Find where the given text appears and provide that cell's center as (x, y) coordinate. 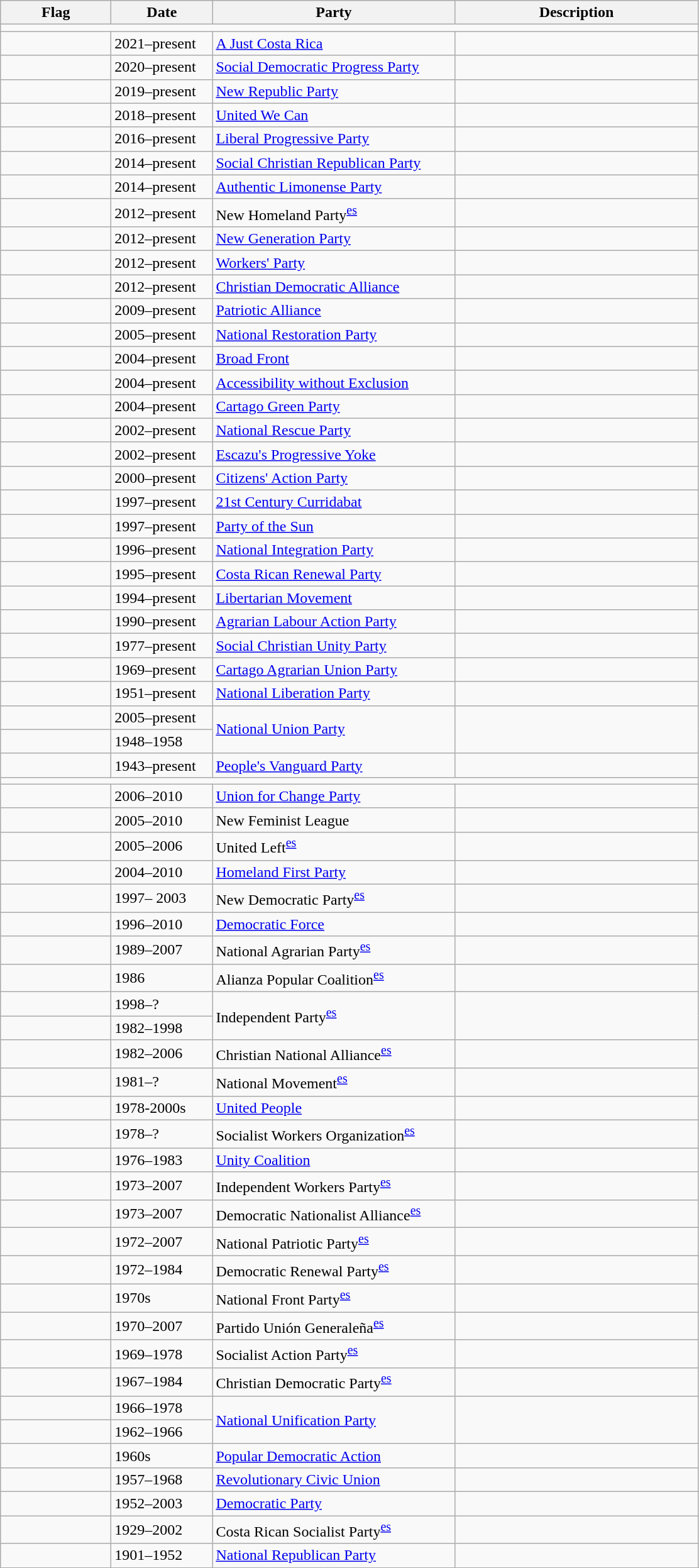
Socialist Workers Organizationes (334, 1134)
Social Democratic Progress Party (334, 67)
National Restoration Party (334, 334)
1976–1983 (162, 1160)
Workers' Party (334, 263)
1901–1952 (162, 1555)
2016–present (162, 139)
Authentic Limonense Party (334, 187)
Agrarian Labour Action Party (334, 622)
1982–2006 (162, 1054)
1978–? (162, 1134)
1986 (162, 978)
Costa Rican Socialist Partyes (334, 1529)
Democratic Nationalist Alliancees (334, 1213)
1981–? (162, 1083)
New Democratic Partyes (334, 898)
1960s (162, 1455)
Escazu's Progressive Yoke (334, 454)
1957–1968 (162, 1479)
1929–2002 (162, 1529)
1972–1984 (162, 1270)
1962–1966 (162, 1432)
Alianza Popular Coalitiones (334, 978)
Democratic Party (334, 1503)
United We Can (334, 115)
Description (576, 13)
Liberal Progressive Party (334, 139)
2005–2006 (162, 846)
1969–1978 (162, 1354)
Revolutionary Civic Union (334, 1479)
1943–present (162, 765)
2005–2010 (162, 820)
1994–present (162, 598)
United People (334, 1108)
2000–present (162, 478)
Libertarian Movement (334, 598)
Social Christian Unity Party (334, 646)
Democratic Force (334, 924)
New Generation Party (334, 239)
Patriotic Alliance (334, 311)
National Integration Party (334, 550)
New Feminist League (334, 820)
2020–present (162, 67)
1970s (162, 1298)
New Republic Party (334, 91)
United Leftes (334, 846)
1990–present (162, 622)
1967–1984 (162, 1382)
Costa Rican Renewal Party (334, 574)
Independent Workers Partyes (334, 1186)
2019–present (162, 91)
2006–2010 (162, 796)
1970–2007 (162, 1327)
Christian Democratic Partyes (334, 1382)
National Liberation Party (334, 693)
National Rescue Party (334, 430)
Homeland First Party (334, 872)
Social Christian Republican Party (334, 163)
1952–2003 (162, 1503)
Cartago Agrarian Union Party (334, 670)
Flag (56, 13)
Citizens' Action Party (334, 478)
Christian National Alliancees (334, 1054)
1989–2007 (162, 951)
Date (162, 13)
National Agrarian Partyes (334, 951)
2004–2010 (162, 872)
1969–present (162, 670)
Union for Change Party (334, 796)
National Patriotic Partyes (334, 1242)
New Homeland Partyes (334, 213)
National Unification Party (334, 1420)
1998–? (162, 1004)
1982–1998 (162, 1028)
1977–present (162, 646)
2021–present (162, 43)
Independent Partyes (334, 1016)
National Movementes (334, 1083)
Unity Coalition (334, 1160)
2009–present (162, 311)
1978-2000s (162, 1108)
Accessibility without Exclusion (334, 382)
Party of the Sun (334, 526)
1951–present (162, 693)
1995–present (162, 574)
Christian Democratic Alliance (334, 287)
1997– 2003 (162, 898)
2018–present (162, 115)
21st Century Curridabat (334, 502)
Socialist Action Partyes (334, 1354)
Democratic Renewal Partyes (334, 1270)
1996–2010 (162, 924)
Broad Front (334, 358)
1966–1978 (162, 1408)
National Union Party (334, 729)
1948–1958 (162, 741)
Popular Democratic Action (334, 1455)
1972–2007 (162, 1242)
People's Vanguard Party (334, 765)
Party (334, 13)
National Republican Party (334, 1555)
Partido Unión Generaleñaes (334, 1327)
A Just Costa Rica (334, 43)
Cartago Green Party (334, 406)
1996–present (162, 550)
National Front Partyes (334, 1298)
